Identify which cell holds the provided text, then report its [x, y] central coordinate. 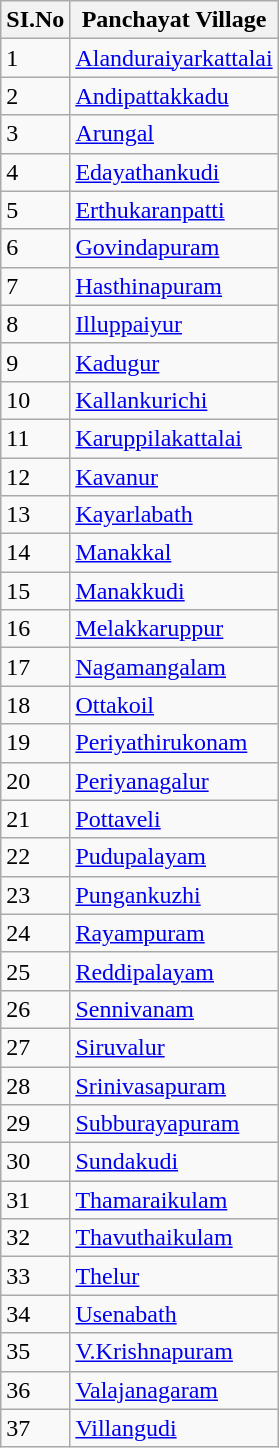
7 [36, 286]
Govindapuram [174, 248]
16 [36, 629]
Hasthinapuram [174, 286]
26 [36, 1009]
Villangudi [174, 1428]
Nagamangalam [174, 667]
6 [36, 248]
18 [36, 705]
4 [36, 172]
12 [36, 477]
1 [36, 58]
8 [36, 324]
Illuppaiyur [174, 324]
3 [36, 134]
Erthukaranpatti [174, 210]
21 [36, 819]
Ottakoil [174, 705]
13 [36, 515]
17 [36, 667]
28 [36, 1085]
Arungal [174, 134]
Sennivanam [174, 1009]
27 [36, 1047]
14 [36, 553]
Srinivasapuram [174, 1085]
37 [36, 1428]
Thavuthaikulam [174, 1238]
Valajanagaram [174, 1390]
23 [36, 895]
Kavanur [174, 477]
5 [36, 210]
30 [36, 1162]
32 [36, 1238]
11 [36, 438]
33 [36, 1276]
Panchayat Village [174, 20]
Siruvalur [174, 1047]
Kallankurichi [174, 400]
Pudupalayam [174, 857]
19 [36, 743]
20 [36, 781]
Edayathankudi [174, 172]
Manakkudi [174, 591]
Manakkal [174, 553]
Alanduraiyarkattalai [174, 58]
Thamaraikulam [174, 1200]
Pungankuzhi [174, 895]
34 [36, 1314]
Thelur [174, 1276]
Andipattakkadu [174, 96]
Pottaveli [174, 819]
Karuppilakattalai [174, 438]
Periyathirukonam [174, 743]
15 [36, 591]
10 [36, 400]
Kadugur [174, 362]
2 [36, 96]
Kayarlabath [174, 515]
36 [36, 1390]
29 [36, 1124]
Usenabath [174, 1314]
9 [36, 362]
V.Krishnapuram [174, 1352]
24 [36, 933]
Melakkaruppur [174, 629]
Sundakudi [174, 1162]
SI.No [36, 20]
22 [36, 857]
Subburayapuram [174, 1124]
35 [36, 1352]
Periyanagalur [174, 781]
Rayampuram [174, 933]
25 [36, 971]
Reddipalayam [174, 971]
31 [36, 1200]
